Scan for the cell matching the given text and deliver its [X, Y] coordinate at center. 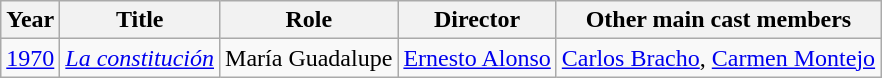
La constitución [140, 58]
Carlos Bracho, Carmen Montejo [718, 58]
Ernesto Alonso [477, 58]
Year [30, 20]
Role [309, 20]
Director [477, 20]
1970 [30, 58]
Other main cast members [718, 20]
María Guadalupe [309, 58]
Title [140, 20]
